Identify which cell holds the provided text, then report its (X, Y) central coordinate. 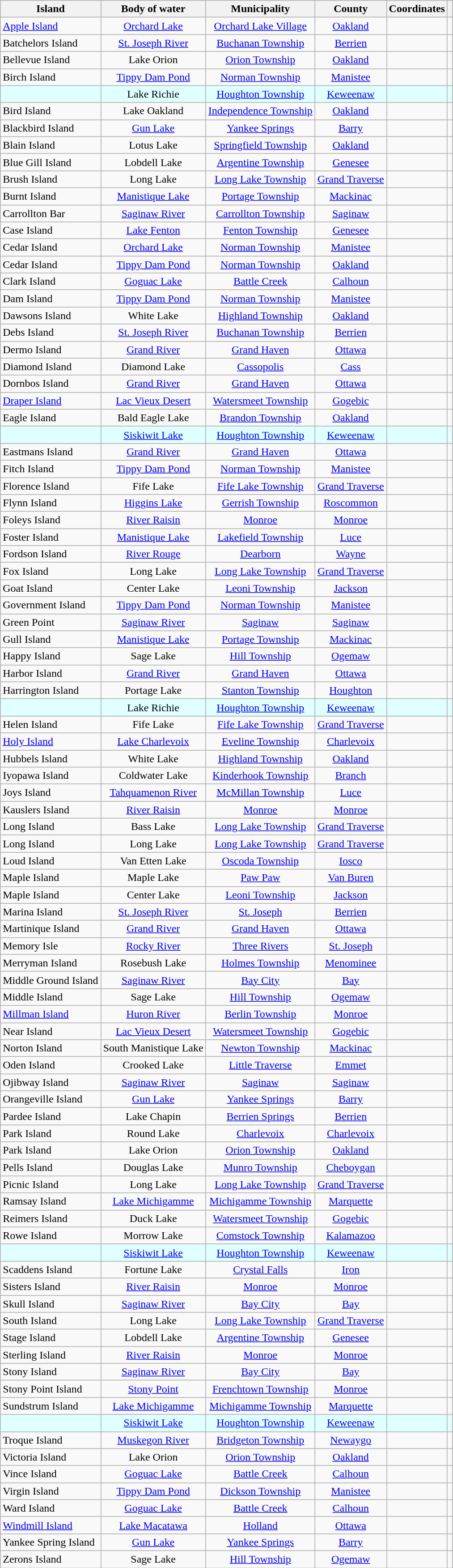
Burnt Island (51, 196)
Holy Island (51, 741)
Rocky River (153, 946)
Blue Gill Island (51, 162)
Newton Township (260, 1048)
Fortune Lake (153, 1269)
Millman Island (51, 1014)
Holland (260, 1525)
Batchelors Island (51, 43)
Portage Lake (153, 690)
Windmill Island (51, 1525)
Iyopawa Island (51, 776)
Vince Island (51, 1474)
Bridgeton Township (260, 1440)
Apple Island (51, 26)
Roscommon (351, 503)
Dawsons Island (51, 316)
Harrington Island (51, 690)
Skull Island (51, 1304)
Little Traverse (260, 1065)
Draper Island (51, 401)
Kinderhook Township (260, 776)
Eastmans Island (51, 452)
Cheboygan (351, 1167)
Ojibway Island (51, 1082)
Muskegon River (153, 1440)
Dickson Township (260, 1491)
Orchard Lake Village (260, 26)
Stony Island (51, 1372)
Island (51, 9)
Carrollton Bar (51, 214)
Body of water (153, 9)
Emmet (351, 1065)
Rowe Island (51, 1235)
Picnic Island (51, 1184)
Harbor Island (51, 673)
Birch Island (51, 77)
Frenchtown Township (260, 1389)
Houghton (351, 690)
Ramsay Island (51, 1201)
Flynn Island (51, 503)
Merryman Island (51, 963)
Norton Island (51, 1048)
Duck Lake (153, 1218)
Eveline Township (260, 741)
Stony Point (153, 1389)
Dornbos Island (51, 384)
Ward Island (51, 1508)
Newaygo (351, 1440)
Sundstrum Island (51, 1406)
Douglas Lake (153, 1167)
Victoria Island (51, 1457)
Fox Island (51, 571)
Government Island (51, 605)
Maple Lake (153, 878)
Morrow Lake (153, 1235)
Comstock Township (260, 1235)
Oscoda Township (260, 861)
Van Etten Lake (153, 861)
Brush Island (51, 179)
Lake Fenton (153, 231)
Debs Island (51, 333)
Tahquamenon River (153, 793)
Bald Eagle Lake (153, 418)
Huron River (153, 1014)
Lake Charlevoix (153, 741)
Near Island (51, 1031)
Lotus Lake (153, 145)
Menominee (351, 963)
Florence Island (51, 486)
Dearborn (260, 554)
Round Lake (153, 1133)
Diamond Lake (153, 367)
Fenton Township (260, 231)
Oden Island (51, 1065)
Holmes Township (260, 963)
Branch (351, 776)
Middle Island (51, 997)
Reimers Island (51, 1218)
Brandon Township (260, 418)
Crooked Lake (153, 1065)
Orangeville Island (51, 1099)
Lake Oakland (153, 111)
Gerrish Township (260, 503)
Case Island (51, 231)
Memory Isle (51, 946)
Stage Island (51, 1338)
Loud Island (51, 861)
Kalamazoo (351, 1235)
Eagle Island (51, 418)
Green Point (51, 622)
Paw Paw (260, 878)
Marina Island (51, 912)
Stony Point Island (51, 1389)
South Manistique Lake (153, 1048)
Sisters Island (51, 1286)
Dam Island (51, 299)
Iosco (351, 861)
Municipality (260, 9)
Troque Island (51, 1440)
Lake Chapin (153, 1116)
Wayne (351, 554)
Blain Island (51, 145)
Lakefield Township (260, 537)
South Island (51, 1321)
Joys Island (51, 793)
Berrien Springs (260, 1116)
Bird Island (51, 111)
Pardee Island (51, 1116)
County (351, 9)
Cass (351, 367)
Scaddens Island (51, 1269)
Dermo Island (51, 350)
Foleys Island (51, 520)
Fordson Island (51, 554)
Foster Island (51, 537)
Carrollton Township (260, 214)
McMillan Township (260, 793)
Rosebush Lake (153, 963)
Happy Island (51, 656)
Stanton Township (260, 690)
Berlin Township (260, 1014)
Clark Island (51, 282)
Coldwater Lake (153, 776)
Sterling Island (51, 1355)
Crystal Falls (260, 1269)
Coordinates (417, 9)
Hubbels Island (51, 759)
River Rouge (153, 554)
Martinique Island (51, 929)
Diamond Island (51, 367)
Independence Township (260, 111)
Higgins Lake (153, 503)
Bellevue Island (51, 60)
Pells Island (51, 1167)
Yankee Spring Island (51, 1542)
Kauslers Island (51, 810)
Springfield Township (260, 145)
Three Rivers (260, 946)
Van Buren (351, 878)
Bass Lake (153, 827)
Helen Island (51, 724)
Gull Island (51, 639)
Lake Macatawa (153, 1525)
Goat Island (51, 588)
Virgin Island (51, 1491)
Blackbird Island (51, 128)
Fitch Island (51, 469)
Iron (351, 1269)
Zerons Island (51, 1559)
Cassopolis (260, 367)
Munro Township (260, 1167)
Middle Ground Island (51, 980)
